Return (X, Y) of the center of cell containing provided text 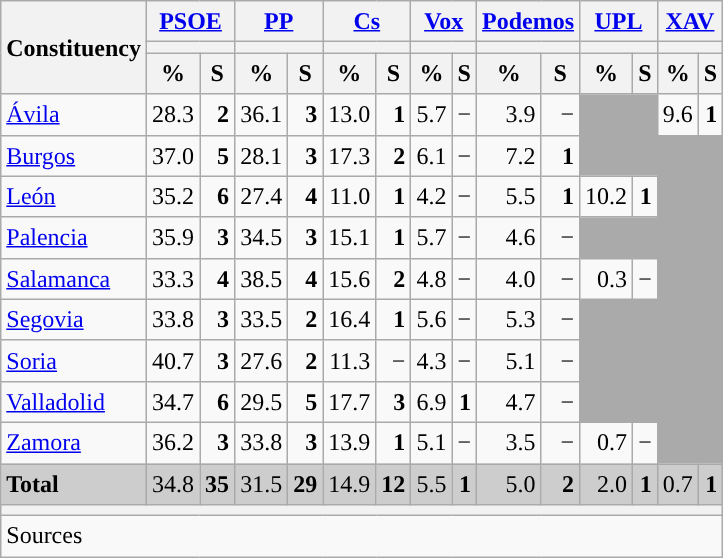
0.3 (606, 278)
Valladolid (74, 402)
13.9 (350, 442)
6.9 (432, 402)
40.7 (172, 360)
29.5 (262, 402)
Salamanca (74, 278)
4.0 (509, 278)
5.0 (509, 484)
2.0 (606, 484)
11.3 (350, 360)
29 (306, 484)
4.2 (432, 196)
11.0 (350, 196)
13.0 (350, 114)
6.1 (432, 156)
36.2 (172, 442)
5.6 (432, 320)
16.4 (350, 320)
15.6 (350, 278)
PSOE (190, 22)
Segovia (74, 320)
Ávila (74, 114)
34.8 (172, 484)
4.6 (509, 238)
4.3 (432, 360)
4.7 (509, 402)
5.3 (509, 320)
León (74, 196)
UPL (619, 22)
3.5 (509, 442)
7.2 (509, 156)
33.5 (262, 320)
14.9 (350, 484)
35.9 (172, 238)
3.9 (509, 114)
15.1 (350, 238)
Cs (367, 22)
17.7 (350, 402)
Burgos (74, 156)
4.8 (432, 278)
XAV (690, 22)
35 (218, 484)
12 (394, 484)
Soria (74, 360)
Constituency (74, 48)
Palencia (74, 238)
9.6 (678, 114)
10.2 (606, 196)
Total (74, 484)
28.3 (172, 114)
PP (279, 22)
Zamora (74, 442)
31.5 (262, 484)
27.6 (262, 360)
17.3 (350, 156)
33.3 (172, 278)
27.4 (262, 196)
28.1 (262, 156)
34.5 (262, 238)
38.5 (262, 278)
36.1 (262, 114)
Vox (444, 22)
37.0 (172, 156)
34.7 (172, 402)
Sources (362, 536)
Podemos (528, 22)
35.2 (172, 196)
